Pinpoint the cell where the given text exists, returning its (x, y) midpoint coordinate. 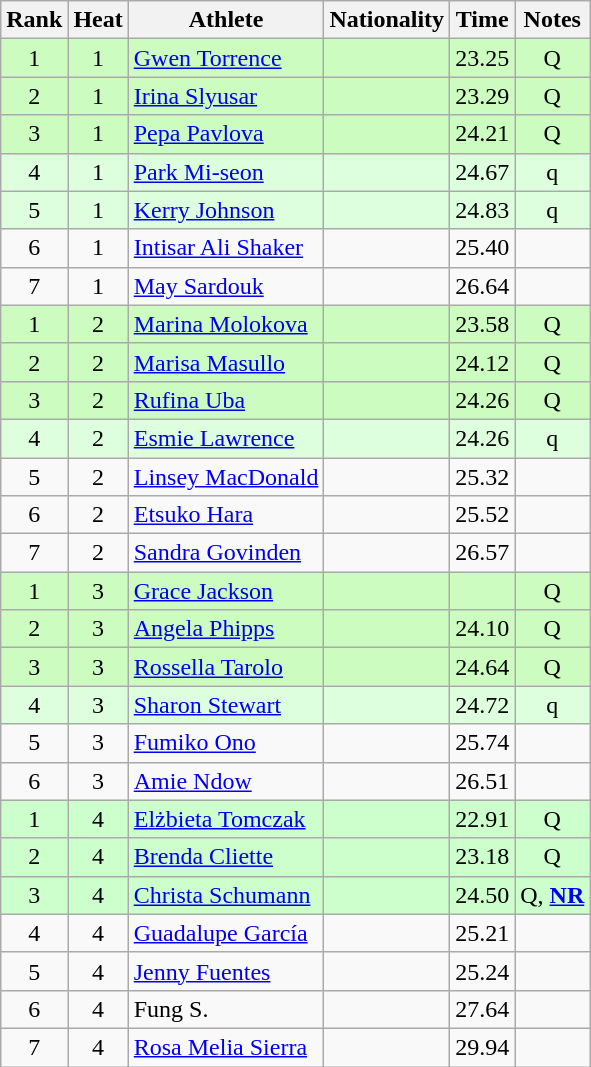
Fumiko Ono (226, 743)
Brenda Cliette (226, 857)
Rosa Melia Sierra (226, 1047)
Time (482, 20)
23.29 (482, 96)
Irina Slyusar (226, 96)
Rossella Tarolo (226, 667)
25.21 (482, 933)
26.64 (482, 286)
Jenny Fuentes (226, 971)
27.64 (482, 1009)
Heat (98, 20)
Rank (34, 20)
Athlete (226, 20)
Grace Jackson (226, 591)
24.72 (482, 705)
Gwen Torrence (226, 58)
Marina Molokova (226, 324)
25.52 (482, 515)
25.32 (482, 477)
Intisar Ali Shaker (226, 248)
22.91 (482, 819)
24.64 (482, 667)
Etsuko Hara (226, 515)
23.25 (482, 58)
Linsey MacDonald (226, 477)
24.12 (482, 362)
24.21 (482, 134)
25.74 (482, 743)
May Sardouk (226, 286)
Guadalupe García (226, 933)
24.10 (482, 629)
Fung S. (226, 1009)
23.58 (482, 324)
Christa Schumann (226, 895)
25.40 (482, 248)
Rufina Uba (226, 400)
Kerry Johnson (226, 210)
Notes (552, 20)
Q, NR (552, 895)
25.24 (482, 971)
Park Mi-seon (226, 172)
Sharon Stewart (226, 705)
Elżbieta Tomczak (226, 819)
24.83 (482, 210)
Esmie Lawrence (226, 438)
Marisa Masullo (226, 362)
Amie Ndow (226, 781)
Sandra Govinden (226, 553)
23.18 (482, 857)
24.67 (482, 172)
Nationality (387, 20)
Pepa Pavlova (226, 134)
29.94 (482, 1047)
Angela Phipps (226, 629)
26.57 (482, 553)
26.51 (482, 781)
24.50 (482, 895)
